Extract the [X, Y] coordinate from the center of the cell holding the provided text.  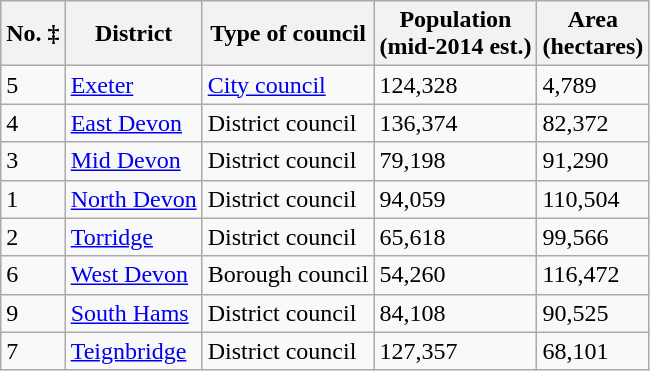
Mid Devon [134, 161]
116,472 [593, 275]
North Devon [134, 199]
110,504 [593, 199]
West Devon [134, 275]
136,374 [456, 123]
90,525 [593, 313]
Population(mid-2014 est.) [456, 34]
6 [33, 275]
3 [33, 161]
91,290 [593, 161]
City council [288, 85]
East Devon [134, 123]
1 [33, 199]
99,566 [593, 237]
Borough council [288, 275]
2 [33, 237]
Type of council [288, 34]
94,059 [456, 199]
Teignbridge [134, 351]
South Hams [134, 313]
5 [33, 85]
Exeter [134, 85]
82,372 [593, 123]
68,101 [593, 351]
65,618 [456, 237]
District [134, 34]
4,789 [593, 85]
Area(hectares) [593, 34]
7 [33, 351]
84,108 [456, 313]
79,198 [456, 161]
No. ‡ [33, 34]
54,260 [456, 275]
9 [33, 313]
124,328 [456, 85]
127,357 [456, 351]
4 [33, 123]
Torridge [134, 237]
